Return the [x, y] coordinate for the center point of the cell that contains the specified text.  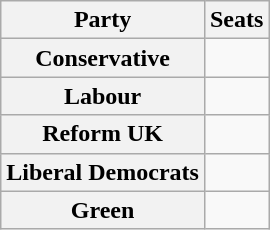
Party [103, 20]
Seats [236, 20]
Liberal Democrats [103, 172]
Reform UK [103, 134]
Conservative [103, 58]
Labour [103, 96]
Green [103, 210]
